From the cell containing the given text, extract its center point as [X, Y] coordinate. 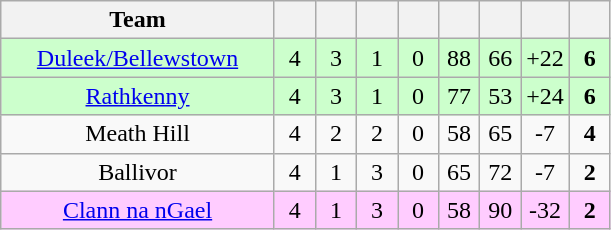
-32 [546, 210]
72 [500, 172]
Clann na nGael [138, 210]
66 [500, 58]
53 [500, 96]
88 [460, 58]
Meath Hill [138, 134]
Duleek/Bellewstown [138, 58]
Ballivor [138, 172]
Team [138, 20]
77 [460, 96]
90 [500, 210]
+22 [546, 58]
+24 [546, 96]
Rathkenny [138, 96]
